Search for the cell housing the specified text and yield its (x, y) center coordinate. 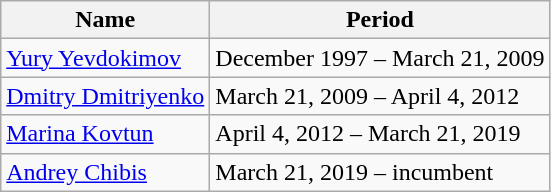
Dmitry Dmitriyenko (106, 96)
Name (106, 20)
December 1997 – March 21, 2009 (380, 58)
March 21, 2009 – April 4, 2012 (380, 96)
April 4, 2012 – March 21, 2019 (380, 134)
Andrey Chibis (106, 172)
Marina Kovtun (106, 134)
March 21, 2019 – incumbent (380, 172)
Yury Yevdokimov (106, 58)
Period (380, 20)
